Return the (x, y) coordinate for the center point of the cell that contains the specified text.  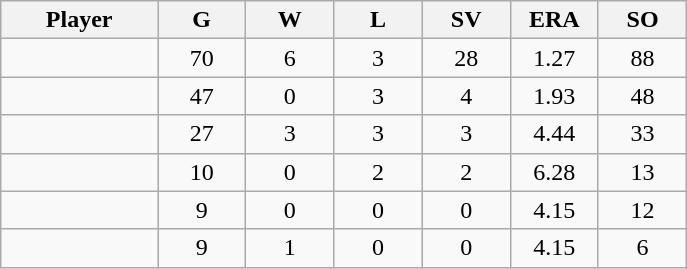
47 (202, 96)
1.93 (554, 96)
33 (642, 134)
L (378, 20)
SO (642, 20)
ERA (554, 20)
10 (202, 172)
28 (466, 58)
12 (642, 210)
1.27 (554, 58)
W (290, 20)
13 (642, 172)
4.44 (554, 134)
SV (466, 20)
6.28 (554, 172)
27 (202, 134)
48 (642, 96)
1 (290, 248)
88 (642, 58)
70 (202, 58)
4 (466, 96)
G (202, 20)
Player (80, 20)
